From the cell containing the given text, extract its center point as (x, y) coordinate. 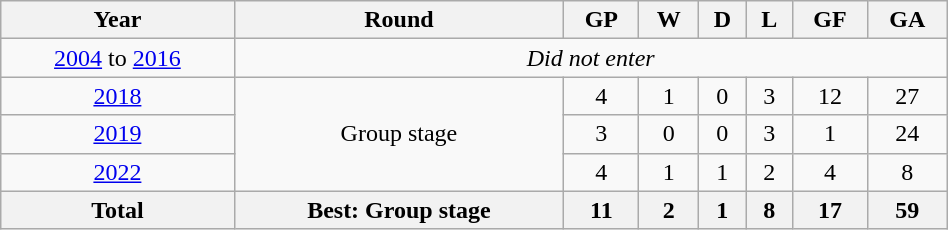
2018 (118, 96)
Did not enter (590, 58)
2022 (118, 172)
GP (602, 20)
2019 (118, 134)
L (769, 20)
24 (907, 134)
Year (118, 20)
GF (830, 20)
12 (830, 96)
2004 to 2016 (118, 58)
11 (602, 210)
Group stage (399, 134)
GA (907, 20)
W (668, 20)
Round (399, 20)
27 (907, 96)
Best: Group stage (399, 210)
Total (118, 210)
17 (830, 210)
59 (907, 210)
D (722, 20)
